Output the (X, Y) coordinate of the center of the cell containing the given text.  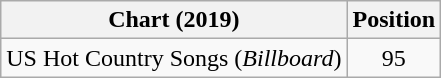
Position (394, 20)
95 (394, 58)
US Hot Country Songs (Billboard) (174, 58)
Chart (2019) (174, 20)
